Pinpoint the cell where the given text exists, returning its [x, y] midpoint coordinate. 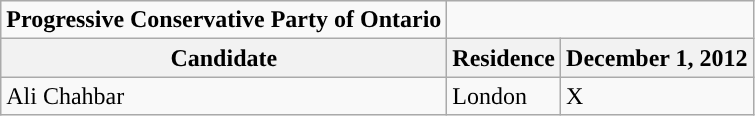
Ali Chahbar [224, 96]
Residence [504, 58]
London [504, 96]
X [658, 96]
December 1, 2012 [658, 58]
Candidate [224, 58]
Progressive Conservative Party of Ontario [224, 20]
